Return (x, y) of the center of cell containing provided text 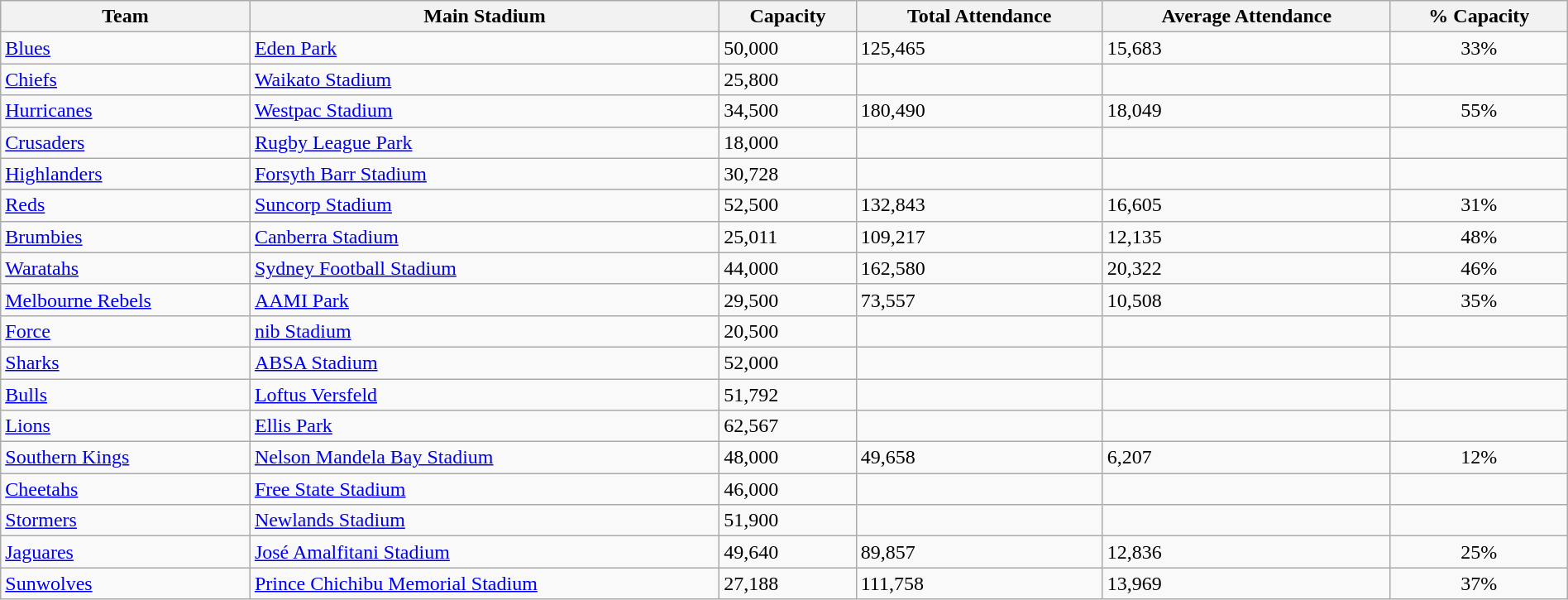
Rugby League Park (485, 142)
52,500 (788, 205)
13,969 (1246, 583)
15,683 (1246, 48)
46% (1479, 268)
6,207 (1246, 458)
Reds (126, 205)
Capacity (788, 17)
51,900 (788, 521)
18,049 (1246, 111)
Melbourne Rebels (126, 300)
25,800 (788, 79)
37% (1479, 583)
52,000 (788, 362)
132,843 (979, 205)
Waratahs (126, 268)
27,188 (788, 583)
Average Attendance (1246, 17)
73,557 (979, 300)
Sunwolves (126, 583)
Total Attendance (979, 17)
AAMI Park (485, 300)
Blues (126, 48)
Nelson Mandela Bay Stadium (485, 458)
Southern Kings (126, 458)
109,217 (979, 237)
ABSA Stadium (485, 362)
nib Stadium (485, 331)
20,500 (788, 331)
48,000 (788, 458)
Force (126, 331)
33% (1479, 48)
Bulls (126, 395)
48% (1479, 237)
16,605 (1246, 205)
30,728 (788, 174)
89,857 (979, 552)
Prince Chichibu Memorial Stadium (485, 583)
Main Stadium (485, 17)
29,500 (788, 300)
62,567 (788, 426)
Cheetahs (126, 489)
34,500 (788, 111)
12,135 (1246, 237)
Newlands Stadium (485, 521)
Suncorp Stadium (485, 205)
Hurricanes (126, 111)
Jaguares (126, 552)
49,658 (979, 458)
44,000 (788, 268)
12% (1479, 458)
50,000 (788, 48)
Canberra Stadium (485, 237)
Loftus Versfeld (485, 395)
Sydney Football Stadium (485, 268)
Highlanders (126, 174)
Forsyth Barr Stadium (485, 174)
Free State Stadium (485, 489)
31% (1479, 205)
18,000 (788, 142)
180,490 (979, 111)
125,465 (979, 48)
49,640 (788, 552)
20,322 (1246, 268)
162,580 (979, 268)
10,508 (1246, 300)
25,011 (788, 237)
25% (1479, 552)
46,000 (788, 489)
12,836 (1246, 552)
Brumbies (126, 237)
% Capacity (1479, 17)
Crusaders (126, 142)
Team (126, 17)
Chiefs (126, 79)
35% (1479, 300)
Ellis Park (485, 426)
111,758 (979, 583)
Lions (126, 426)
Stormers (126, 521)
Westpac Stadium (485, 111)
Sharks (126, 362)
Eden Park (485, 48)
51,792 (788, 395)
55% (1479, 111)
Waikato Stadium (485, 79)
José Amalfitani Stadium (485, 552)
